For the text-containing cell, return its midpoint in (x, y) coordinate format. 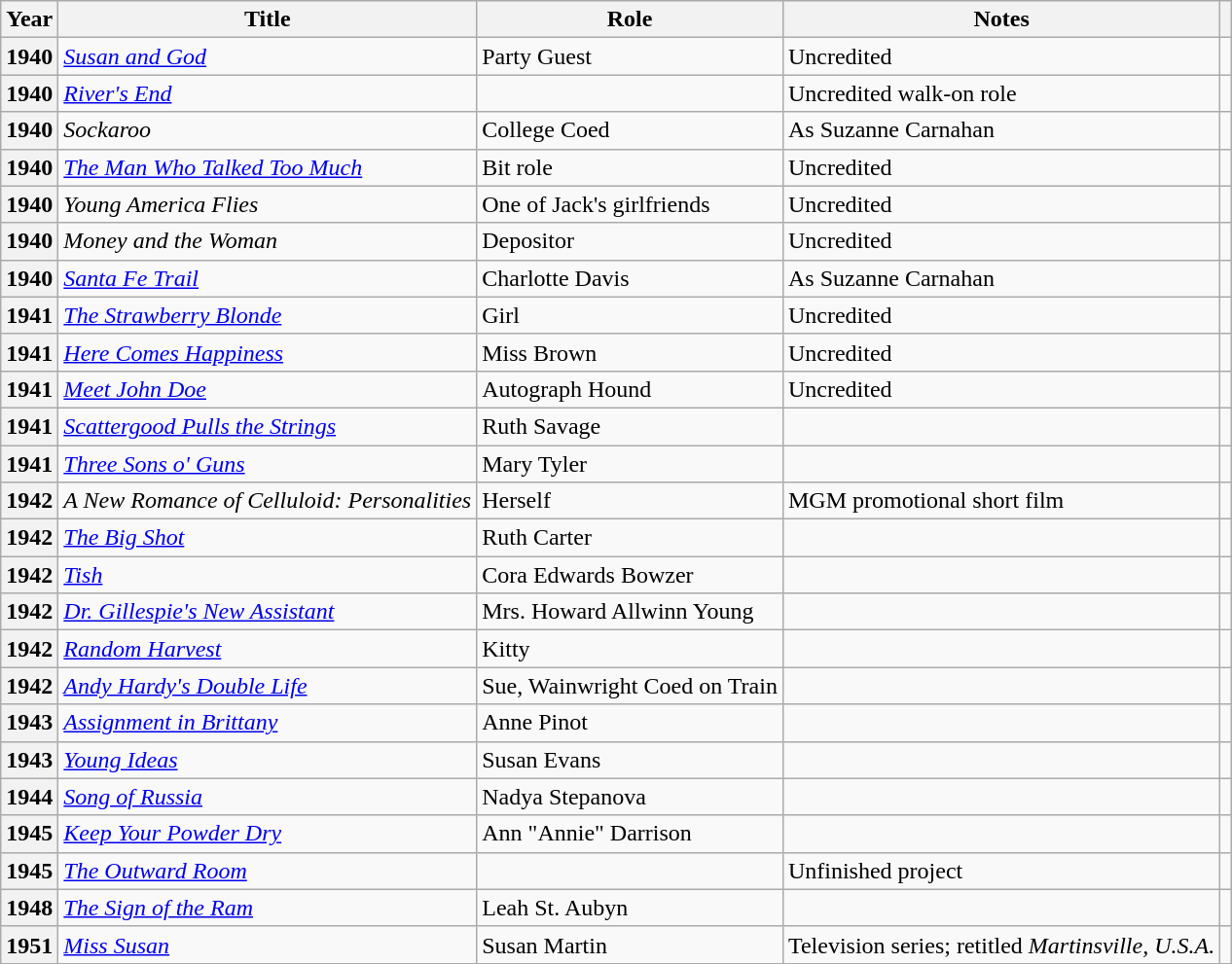
Leah St. Aubyn (631, 908)
Song of Russia (268, 797)
Three Sons o' Guns (268, 464)
Meet John Doe (268, 389)
Susan Martin (631, 945)
Assignment in Brittany (268, 723)
Title (268, 19)
Ann "Annie" Darrison (631, 834)
Miss Brown (631, 352)
Unfinished project (1000, 871)
Keep Your Powder Dry (268, 834)
Tish (268, 575)
Susan and God (268, 56)
1948 (29, 908)
The Man Who Talked Too Much (268, 167)
The Sign of the Ram (268, 908)
River's End (268, 93)
Mary Tyler (631, 464)
Autograph Hound (631, 389)
Money and the Woman (268, 241)
1944 (29, 797)
Miss Susan (268, 945)
The Outward Room (268, 871)
The Strawberry Blonde (268, 315)
Herself (631, 501)
Here Comes Happiness (268, 352)
College Coed (631, 130)
Anne Pinot (631, 723)
Television series; retitled Martinsville, U.S.A. (1000, 945)
Sockaroo (268, 130)
Cora Edwards Bowzer (631, 575)
Year (29, 19)
Mrs. Howard Allwinn Young (631, 612)
Random Harvest (268, 649)
A New Romance of Celluloid: Personalities (268, 501)
Role (631, 19)
Young Ideas (268, 760)
Kitty (631, 649)
Andy Hardy's Double Life (268, 686)
Uncredited walk-on role (1000, 93)
Susan Evans (631, 760)
Ruth Carter (631, 538)
Bit role (631, 167)
Girl (631, 315)
1951 (29, 945)
Charlotte Davis (631, 278)
Sue, Wainwright Coed on Train (631, 686)
Party Guest (631, 56)
Depositor (631, 241)
Notes (1000, 19)
MGM promotional short film (1000, 501)
Dr. Gillespie's New Assistant (268, 612)
Nadya Stepanova (631, 797)
One of Jack's girlfriends (631, 204)
Santa Fe Trail (268, 278)
The Big Shot (268, 538)
Ruth Savage (631, 426)
Scattergood Pulls the Strings (268, 426)
Young America Flies (268, 204)
